Find where the given text appears and provide that cell's center as (X, Y) coordinate. 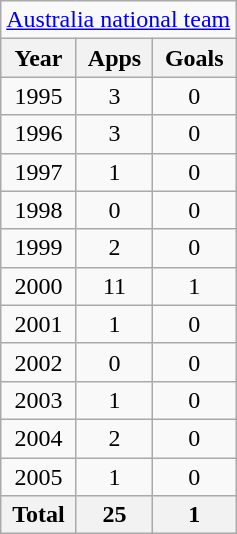
2003 (38, 400)
2004 (38, 438)
1995 (38, 96)
11 (114, 286)
Total (38, 515)
Australia national team (118, 20)
Apps (114, 58)
1997 (38, 172)
2001 (38, 324)
1996 (38, 134)
Year (38, 58)
25 (114, 515)
1999 (38, 248)
2005 (38, 477)
1998 (38, 210)
2000 (38, 286)
Goals (194, 58)
2002 (38, 362)
